Detect which cell encompasses the target text, then output its (X, Y) center coordinate. 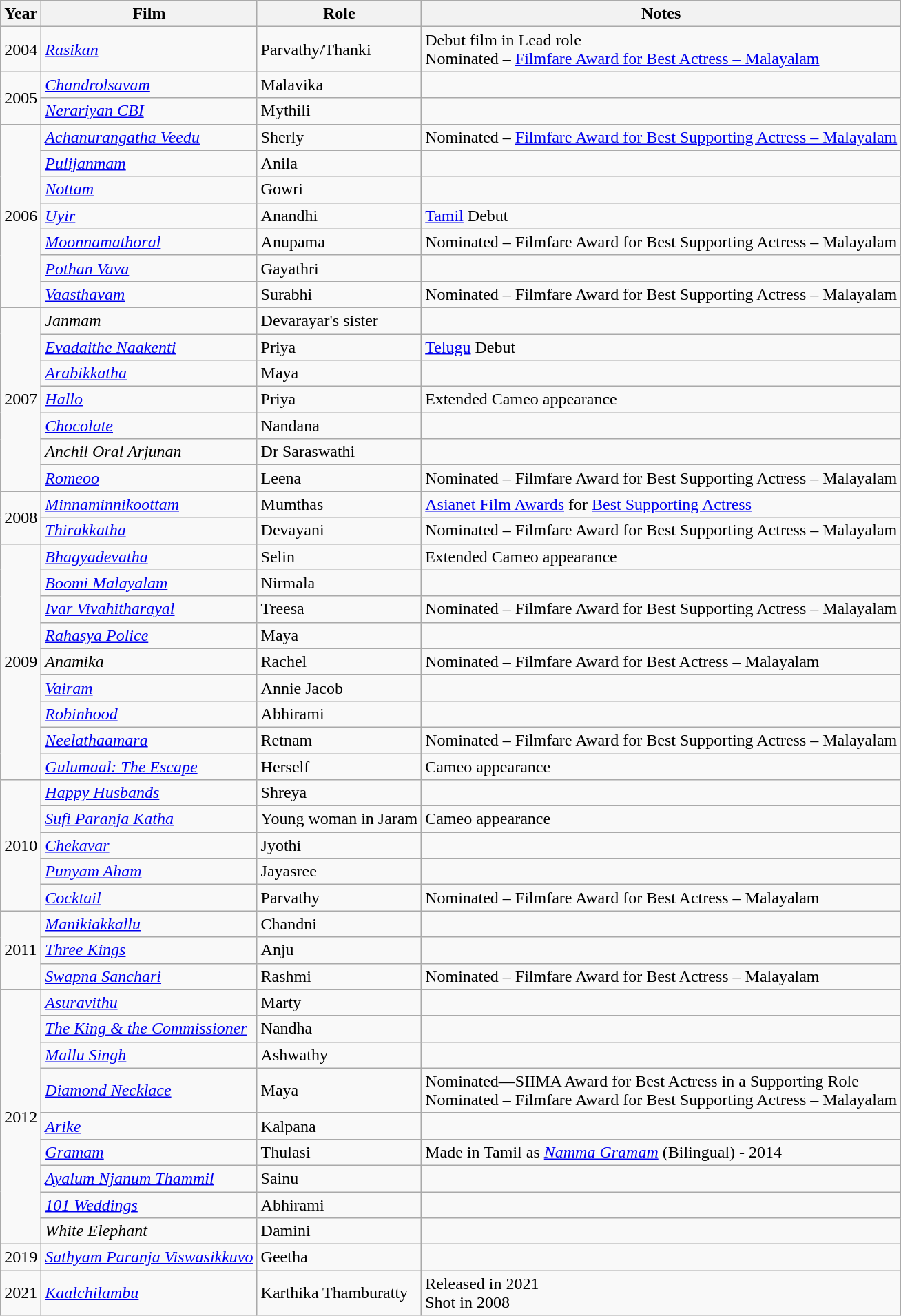
Film (149, 14)
2009 (21, 661)
Year (21, 14)
Herself (339, 767)
2008 (21, 517)
Gulumaal: The Escape (149, 767)
Nandana (339, 426)
2011 (21, 950)
2012 (21, 1117)
Hallo (149, 400)
Devarayar's sister (339, 320)
Achanurangatha Veedu (149, 137)
Neelathaamara (149, 740)
Tamil Debut (661, 216)
2021 (21, 1293)
Gayathri (339, 268)
Robinhood (149, 714)
Janmam (149, 320)
Damini (339, 1231)
Asuravithu (149, 1003)
Uyir (149, 216)
2006 (21, 216)
Vaasthavam (149, 294)
Geetha (339, 1257)
2019 (21, 1257)
Nandha (339, 1029)
Selin (339, 557)
Annie Jacob (339, 688)
Thirakkatha (149, 531)
Chandrolsavam (149, 85)
Malavika (339, 85)
Rashmi (339, 976)
Pothan Vava (149, 268)
Sufi Paranja Katha (149, 819)
Retnam (339, 740)
101 Weddings (149, 1205)
Sathyam Paranja Viswasikkuvo (149, 1257)
Parvathy/Thanki (339, 50)
Anila (339, 163)
Mallu Singh (149, 1055)
Vairam (149, 688)
Arike (149, 1126)
Dr Saraswathi (339, 452)
Rachel (339, 661)
Minnaminnikoottam (149, 504)
Mumthas (339, 504)
Anchil Oral Arjunan (149, 452)
Shreya (339, 793)
Rahasya Police (149, 635)
Leena (339, 478)
Jyothi (339, 845)
Made in Tamil as Namma Gramam (Bilingual) - 2014 (661, 1152)
The King & the Commissioner (149, 1029)
Ayalum Njanum Thammil (149, 1178)
Manikiakkallu (149, 924)
Diamond Necklace (149, 1090)
Kalpana (339, 1126)
Anamika (149, 661)
Anandhi (339, 216)
Nerariyan CBI (149, 111)
Treesa (339, 609)
Marty (339, 1003)
Arabikkatha (149, 373)
Rasikan (149, 50)
Thulasi (339, 1152)
Ashwathy (339, 1055)
2004 (21, 50)
Anupama (339, 242)
Karthika Thamburatty (339, 1293)
Sainu (339, 1178)
Nominated—SIIMA Award for Best Actress in a Supporting RoleNominated – Filmfare Award for Best Supporting Actress – Malayalam (661, 1090)
Nirmala (339, 583)
2010 (21, 845)
Role (339, 14)
Gramam (149, 1152)
White Elephant (149, 1231)
Sherly (339, 137)
Pulijanmam (149, 163)
Chekavar (149, 845)
Moonnamathoral (149, 242)
Jayasree (339, 872)
Chandni (339, 924)
Kaalchilambu (149, 1293)
Young woman in Jaram (339, 819)
Three Kings (149, 950)
Surabhi (339, 294)
Chocolate (149, 426)
Bhagyadevatha (149, 557)
Released in 2021 Shot in 2008 (661, 1293)
Nottam (149, 189)
Mythili (339, 111)
Happy Husbands (149, 793)
Asianet Film Awards for Best Supporting Actress (661, 504)
Anju (339, 950)
Debut film in Lead role Nominated – Filmfare Award for Best Actress – Malayalam (661, 50)
Boomi Malayalam (149, 583)
Cocktail (149, 898)
Gowri (339, 189)
Evadaithe Naakenti (149, 347)
2007 (21, 399)
Romeoo (149, 478)
2005 (21, 98)
Devayani (339, 531)
Parvathy (339, 898)
Notes (661, 14)
Swapna Sanchari (149, 976)
Punyam Aham (149, 872)
Ivar Vivahitharayal (149, 609)
Telugu Debut (661, 347)
